Output the [x, y] coordinate of the center of the cell containing the given text.  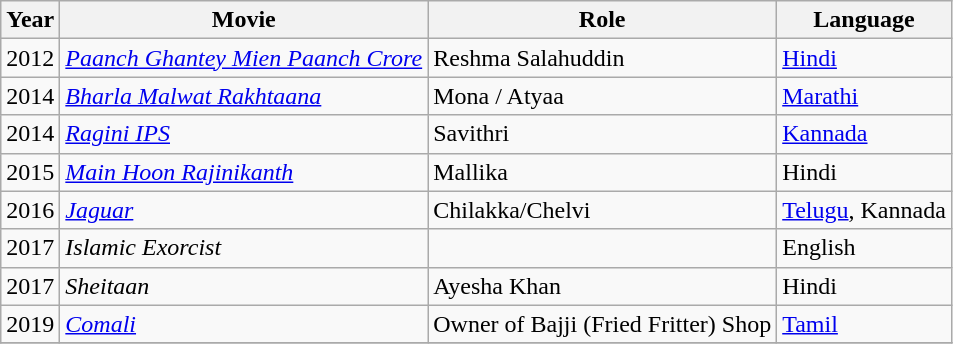
Movie [244, 20]
Tamil [864, 324]
Language [864, 20]
Sheitaan [244, 286]
Islamic Exorcist [244, 248]
English [864, 248]
Chilakka/Chelvi [602, 210]
Kannada [864, 134]
Jaguar [244, 210]
Bharla Malwat Rakhtaana [244, 96]
Comali [244, 324]
2012 [30, 58]
2019 [30, 324]
Ayesha Khan [602, 286]
2015 [30, 172]
2016 [30, 210]
Paanch Ghantey Mien Paanch Crore [244, 58]
Mallika [602, 172]
Role [602, 20]
Marathi [864, 96]
Telugu, Kannada [864, 210]
Year [30, 20]
Main Hoon Rajinikanth [244, 172]
Savithri [602, 134]
Reshma Salahuddin [602, 58]
Owner of Bajji (Fried Fritter) Shop [602, 324]
Ragini IPS [244, 134]
Mona / Atyaa [602, 96]
